Identify which cell holds the provided text, then report its (X, Y) central coordinate. 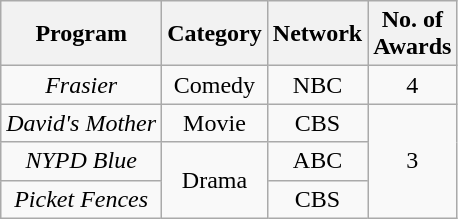
Program (82, 34)
Drama (215, 180)
ABC (317, 161)
Frasier (82, 85)
Network (317, 34)
Picket Fences (82, 199)
NYPD Blue (82, 161)
No. ofAwards (412, 34)
3 (412, 161)
Movie (215, 123)
NBC (317, 85)
Category (215, 34)
Comedy (215, 85)
4 (412, 85)
David's Mother (82, 123)
